Capture the cell that displays the provided text and extract its [x, y] central coordinate. 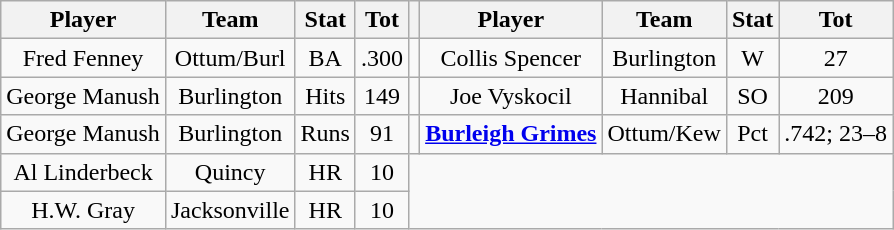
27 [836, 58]
Runs [325, 134]
Jacksonville [230, 210]
.742; 23–8 [836, 134]
Fred Fenney [84, 58]
Al Linderbeck [84, 172]
SO [752, 96]
Burleigh Grimes [511, 134]
Joe Vyskocil [511, 96]
91 [382, 134]
.300 [382, 58]
BA [325, 58]
Ottum/Kew [664, 134]
Quincy [230, 172]
W [752, 58]
209 [836, 96]
Ottum/Burl [230, 58]
Collis Spencer [511, 58]
Hannibal [664, 96]
Hits [325, 96]
Pct [752, 134]
H.W. Gray [84, 210]
149 [382, 96]
